Find where the given text appears and provide that cell's center as [x, y] coordinate. 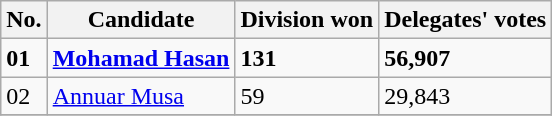
Division won [307, 20]
Annuar Musa [141, 96]
Candidate [141, 20]
01 [24, 58]
Mohamad Hasan [141, 58]
56,907 [466, 58]
59 [307, 96]
131 [307, 58]
No. [24, 20]
29,843 [466, 96]
02 [24, 96]
Delegates' votes [466, 20]
